Determine the [X, Y] coordinate at the center of the cell enclosing the given text.  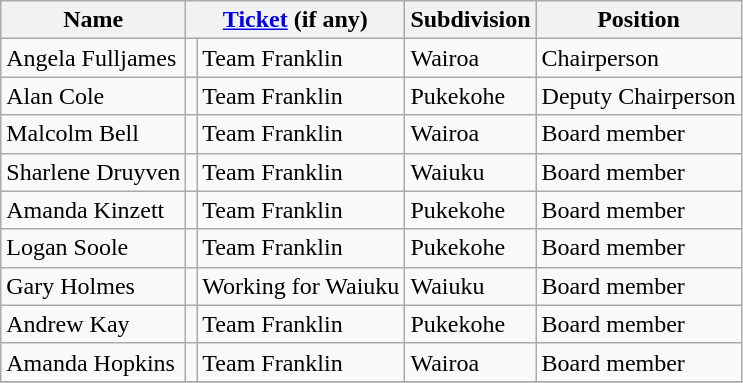
Name [94, 20]
Logan Soole [94, 248]
Deputy Chairperson [638, 96]
Position [638, 20]
Amanda Hopkins [94, 362]
Malcolm Bell [94, 134]
Sharlene Druyven [94, 172]
Andrew Kay [94, 324]
Amanda Kinzett [94, 210]
Ticket (if any) [296, 20]
Gary Holmes [94, 286]
Angela Fulljames [94, 58]
Alan Cole [94, 96]
Working for Waiuku [301, 286]
Chairperson [638, 58]
Subdivision [470, 20]
